Scan for the cell matching the given text and deliver its (X, Y) coordinate at center. 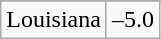
–5.0 (132, 20)
Louisiana (54, 20)
